Output the [x, y] coordinate of the center of the cell containing the given text.  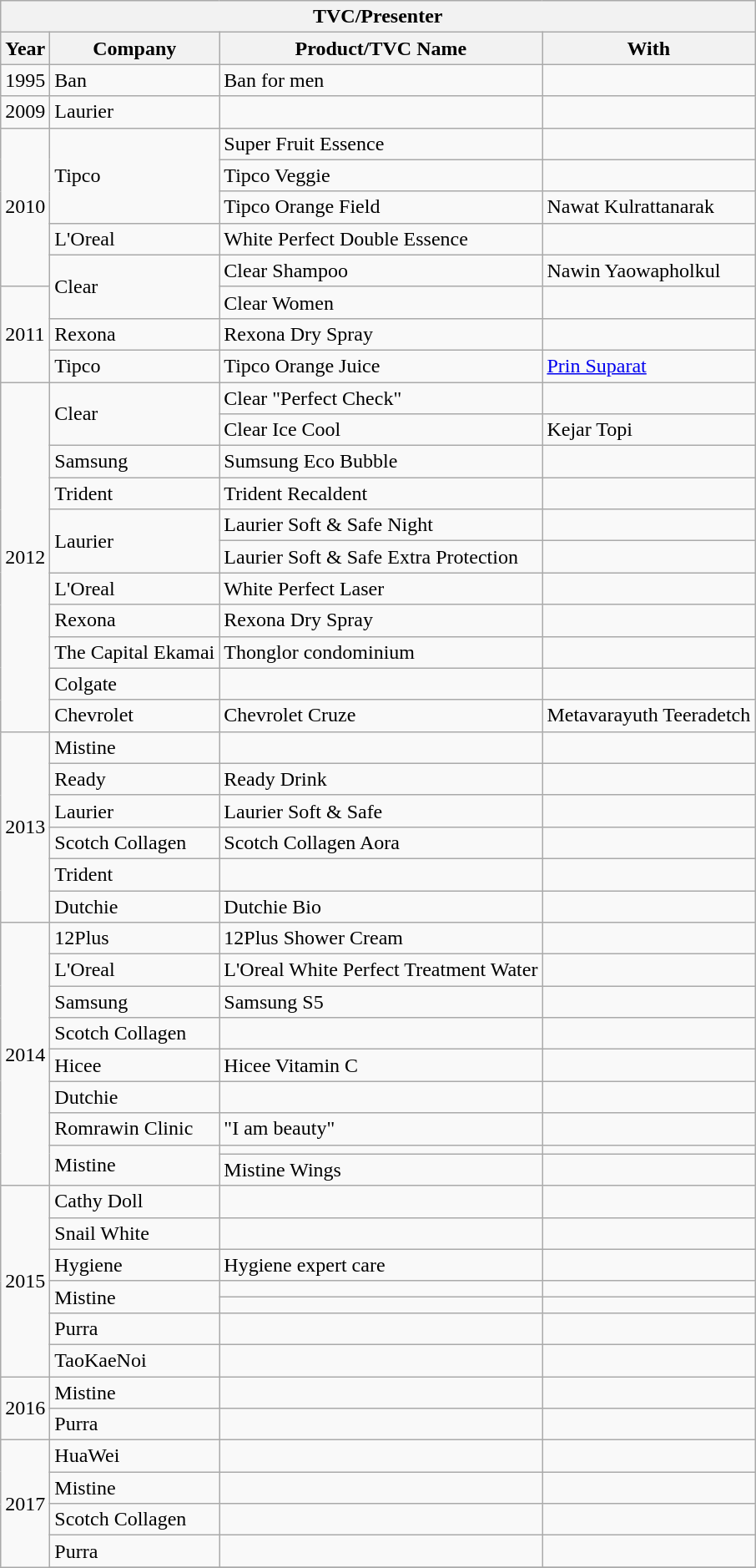
Ready Drink [381, 779]
2016 [25, 1408]
Tipco Veggie [381, 175]
Laurier Soft & Safe Night [381, 525]
Ban [135, 80]
12Plus Shower Cream [381, 938]
2010 [25, 207]
2014 [25, 1055]
Sumsung Eco Bubble [381, 462]
2015 [25, 1281]
White Perfect Laser [381, 589]
Hicee Vitamin C [381, 1065]
Ban for men [381, 80]
Kejar Topi [649, 430]
2012 [25, 558]
Product/TVC Name [381, 48]
Prin Suparat [649, 366]
Clear Women [381, 302]
Colgate [135, 684]
Chevrolet [135, 716]
Clear Ice Cool [381, 430]
Nawat Kulrattanarak [649, 207]
Chevrolet Cruze [381, 716]
Ready [135, 779]
HuaWei [135, 1456]
Clear "Perfect Check" [381, 398]
Hygiene [135, 1265]
Trident Recaldent [381, 493]
Super Fruit Essence [381, 144]
Year [25, 48]
Cathy Doll [135, 1201]
Company [135, 48]
Metavarayuth Teeradetch [649, 716]
Romrawin Clinic [135, 1129]
Snail White [135, 1233]
Laurier Soft & Safe Extra Protection [381, 557]
12Plus [135, 938]
Clear Shampoo [381, 271]
2011 [25, 334]
Dutchie Bio [381, 906]
Nawin Yaowapholkul [649, 271]
Tipco Orange Juice [381, 366]
Thonglor condominium [381, 652]
White Perfect Double Essence [381, 239]
Hygiene expert care [381, 1265]
2017 [25, 1504]
Mistine Wings [381, 1170]
With [649, 48]
The Capital Ekamai [135, 652]
Laurier Soft & Safe [381, 811]
"I am beauty" [381, 1129]
TVC/Presenter [378, 17]
2009 [25, 112]
1995 [25, 80]
Samsung S5 [381, 1002]
Hicee [135, 1065]
Scotch Collagen Aora [381, 842]
Tipco Orange Field [381, 207]
TaoKaeNoi [135, 1360]
2013 [25, 827]
L'Oreal White Perfect Treatment Water [381, 970]
